Identify which cell holds the provided text, then report its (x, y) central coordinate. 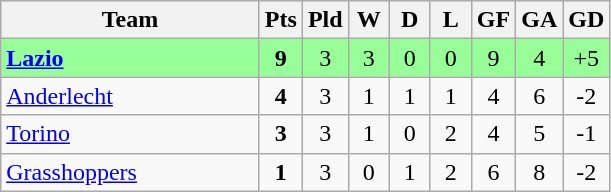
Pts (280, 20)
GD (586, 20)
Torino (130, 134)
Team (130, 20)
D (410, 20)
Grasshoppers (130, 172)
GA (540, 20)
Pld (325, 20)
Anderlecht (130, 96)
+5 (586, 58)
GF (493, 20)
8 (540, 172)
Lazio (130, 58)
L (450, 20)
W (368, 20)
5 (540, 134)
-1 (586, 134)
